Capture the cell that displays the provided text and extract its [X, Y] central coordinate. 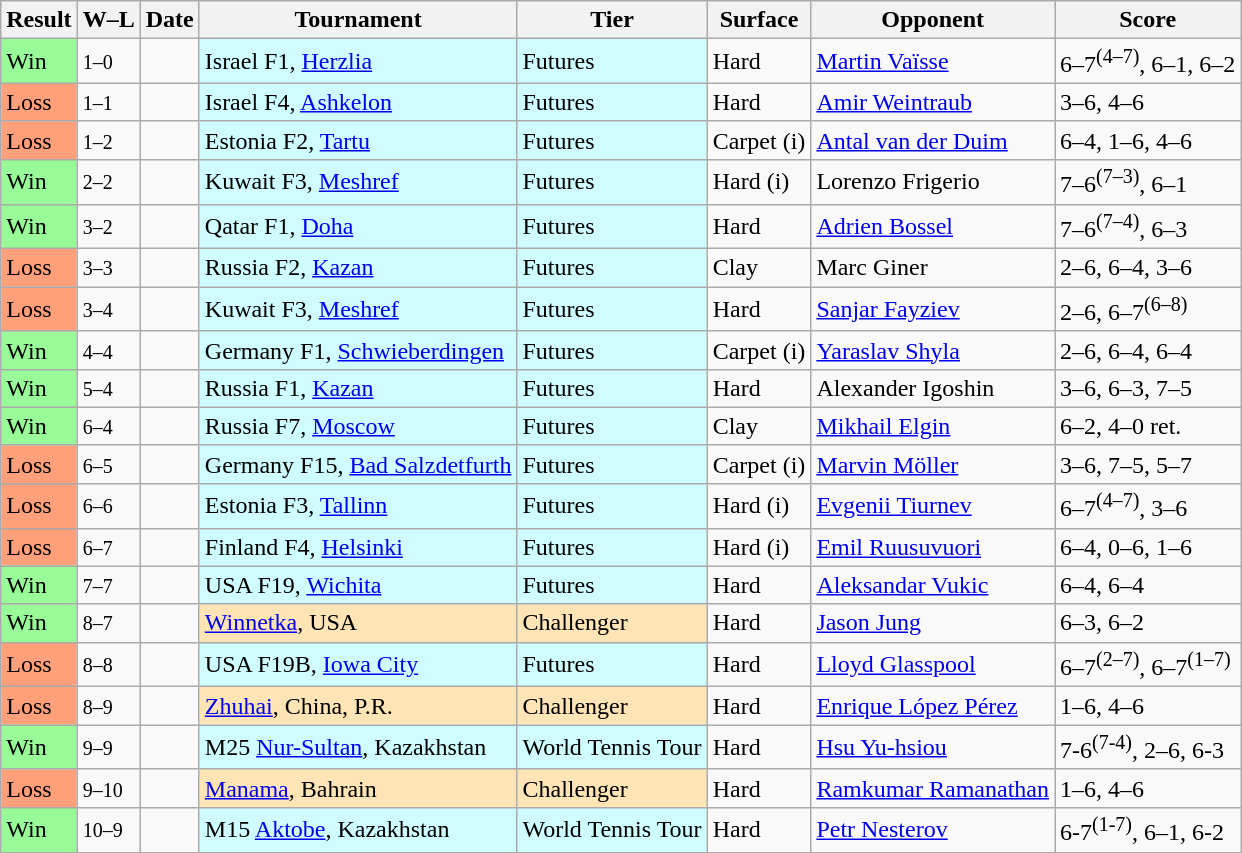
Aleksandar Vukic [933, 585]
10–9 [108, 830]
Marc Giner [933, 268]
Hsu Yu-hsiou [933, 748]
Tier [612, 20]
9–10 [108, 788]
Germany F1, Schwieberdingen [358, 350]
3–6, 6–3, 7–5 [1147, 388]
7-6(7-4), 2–6, 6-3 [1147, 748]
Alexander Igoshin [933, 388]
M15 Aktobe, Kazakhstan [358, 830]
Russia F1, Kazan [358, 388]
Estonia F2, Tartu [358, 140]
8–7 [108, 623]
4–4 [108, 350]
Martin Vaïsse [933, 62]
Sanjar Fayziev [933, 310]
Germany F15, Bad Salzdetfurth [358, 464]
W–L [108, 20]
Evgenii Tiurnev [933, 506]
USA F19B, Iowa City [358, 664]
Adrien Bossel [933, 226]
Zhuhai, China, P.R. [358, 706]
6–4, 6–4 [1147, 585]
6–6 [108, 506]
Date [170, 20]
Jason Jung [933, 623]
2–6, 6–4, 3–6 [1147, 268]
M25 Nur-Sultan, Kazakhstan [358, 748]
6-7(1-7), 6–1, 6-2 [1147, 830]
Opponent [933, 20]
Amir Weintraub [933, 102]
Lorenzo Frigerio [933, 182]
2–6, 6–4, 6–4 [1147, 350]
3–2 [108, 226]
6–7(4–7), 6–1, 6–2 [1147, 62]
Score [1147, 20]
1–0 [108, 62]
9–9 [108, 748]
Enrique López Pérez [933, 706]
3–6, 7–5, 5–7 [1147, 464]
7–6(7–4), 6–3 [1147, 226]
5–4 [108, 388]
6–7 [108, 547]
Marvin Möller [933, 464]
Lloyd Glasspool [933, 664]
Surface [759, 20]
2–2 [108, 182]
8–9 [108, 706]
Tournament [358, 20]
6–4, 0–6, 1–6 [1147, 547]
7–7 [108, 585]
3–3 [108, 268]
6–7(4–7), 3–6 [1147, 506]
Russia F2, Kazan [358, 268]
1–1 [108, 102]
USA F19, Wichita [358, 585]
Result [39, 20]
2–6, 6–7(6–8) [1147, 310]
Ramkumar Ramanathan [933, 788]
6–4 [108, 426]
6–5 [108, 464]
Israel F1, Herzlia [358, 62]
8–8 [108, 664]
Antal van der Duim [933, 140]
Russia F7, Moscow [358, 426]
Mikhail Elgin [933, 426]
6–3, 6–2 [1147, 623]
7–6(7–3), 6–1 [1147, 182]
1–2 [108, 140]
Israel F4, Ashkelon [358, 102]
Petr Nesterov [933, 830]
Manama, Bahrain [358, 788]
Qatar F1, Doha [358, 226]
Winnetka, USA [358, 623]
3–4 [108, 310]
6–2, 4–0 ret. [1147, 426]
Estonia F3, Tallinn [358, 506]
6–4, 1–6, 4–6 [1147, 140]
6–7(2–7), 6–7(1–7) [1147, 664]
Finland F4, Helsinki [358, 547]
Yaraslav Shyla [933, 350]
Emil Ruusuvuori [933, 547]
3–6, 4–6 [1147, 102]
